Provide the (X, Y) coordinate of the cell's center where the given text is located.  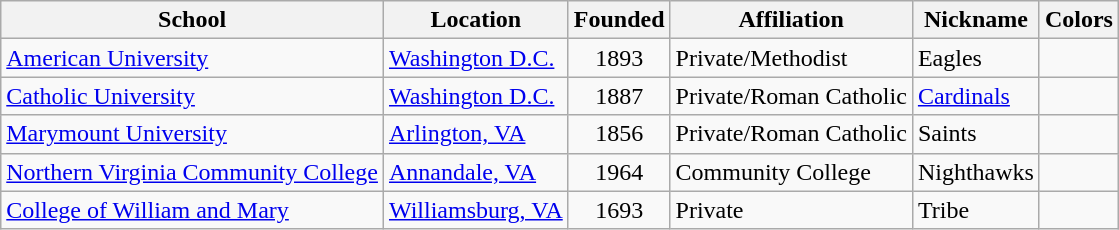
Location (476, 20)
1693 (619, 210)
Marymount University (192, 134)
Saints (976, 134)
Affiliation (791, 20)
College of William and Mary (192, 210)
American University (192, 58)
Private/Methodist (791, 58)
Nighthawks (976, 172)
Community College (791, 172)
Catholic University (192, 96)
1887 (619, 96)
Tribe (976, 210)
1856 (619, 134)
Private (791, 210)
Annandale, VA (476, 172)
Cardinals (976, 96)
1893 (619, 58)
Williamsburg, VA (476, 210)
1964 (619, 172)
School (192, 20)
Eagles (976, 58)
Founded (619, 20)
Nickname (976, 20)
Colors (1078, 20)
Northern Virginia Community College (192, 172)
Arlington, VA (476, 134)
